Pinpoint the cell where the given text exists, returning its (x, y) midpoint coordinate. 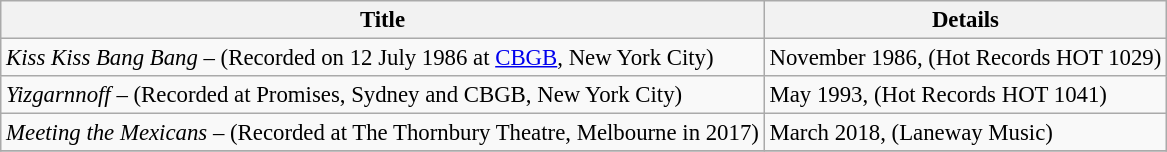
Details (965, 20)
May 1993, (Hot Records HOT 1041) (965, 95)
Kiss Kiss Bang Bang – (Recorded on 12 July 1986 at CBGB, New York City) (382, 58)
Meeting the Mexicans – (Recorded at The Thornbury Theatre, Melbourne in 2017) (382, 133)
November 1986, (Hot Records HOT 1029) (965, 58)
March 2018, (Laneway Music) (965, 133)
Yizgarnnoff – (Recorded at Promises, Sydney and CBGB, New York City) (382, 95)
Title (382, 20)
